Output the [x, y] coordinate of the center of the cell containing the given text.  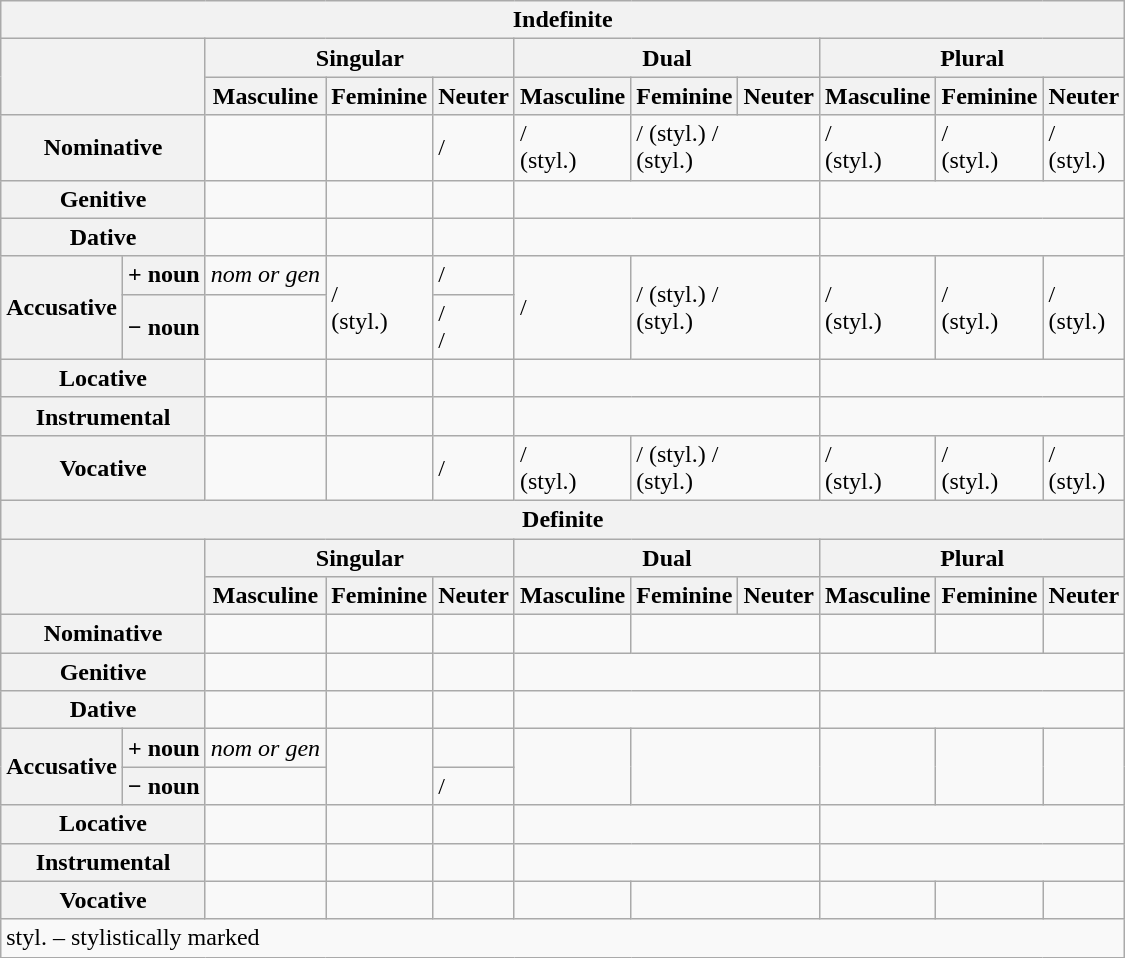
/ / [474, 326]
Definite [563, 519]
styl. – stylistically marked [563, 938]
Indefinite [563, 20]
